Determine the (x, y) coordinate at the center of the cell enclosing the given text.  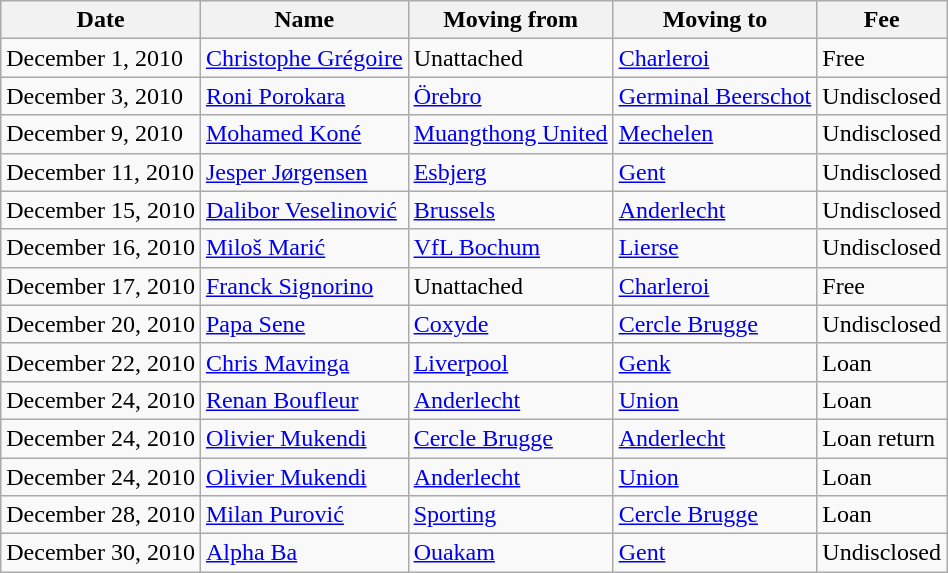
Roni Porokara (304, 96)
Sporting (510, 515)
Fee (882, 20)
Coxyde (510, 324)
Germinal Beerschot (715, 96)
Papa Sene (304, 324)
Franck Signorino (304, 286)
Jesper Jørgensen (304, 172)
Christophe Grégoire (304, 58)
December 17, 2010 (101, 286)
Dalibor Veselinović (304, 210)
December 1, 2010 (101, 58)
Genk (715, 362)
December 30, 2010 (101, 553)
Miloš Marić (304, 248)
Alpha Ba (304, 553)
Chris Mavinga (304, 362)
Mohamed Koné (304, 134)
Moving to (715, 20)
December 22, 2010 (101, 362)
Date (101, 20)
Mechelen (715, 134)
Moving from (510, 20)
Muangthong United (510, 134)
Ouakam (510, 553)
Loan return (882, 438)
December 3, 2010 (101, 96)
Örebro (510, 96)
Lierse (715, 248)
December 15, 2010 (101, 210)
December 9, 2010 (101, 134)
December 16, 2010 (101, 248)
December 20, 2010 (101, 324)
December 11, 2010 (101, 172)
Renan Boufleur (304, 400)
Name (304, 20)
Esbjerg (510, 172)
Liverpool (510, 362)
Milan Purović (304, 515)
December 28, 2010 (101, 515)
VfL Bochum (510, 248)
Brussels (510, 210)
